For the text-containing cell, return its midpoint in [X, Y] coordinate format. 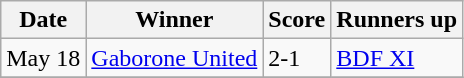
Date [44, 20]
Gaborone United [174, 58]
2-1 [297, 58]
Score [297, 20]
BDF XI [397, 58]
Winner [174, 20]
Runners up [397, 20]
May 18 [44, 58]
